Detect which cell encompasses the target text, then output its [x, y] center coordinate. 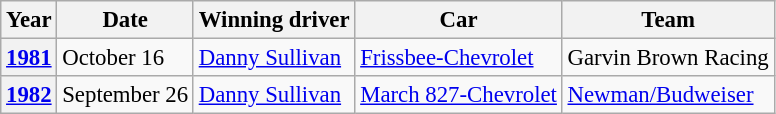
Winning driver [274, 20]
Car [458, 20]
Frissbee-Chevrolet [458, 58]
October 16 [125, 58]
Year [29, 20]
Date [125, 20]
September 26 [125, 95]
1982 [29, 95]
March 827-Chevrolet [458, 95]
1981 [29, 58]
Team [668, 20]
Newman/Budweiser [668, 95]
Garvin Brown Racing [668, 58]
